Find where the given text appears and provide that cell's center as [X, Y] coordinate. 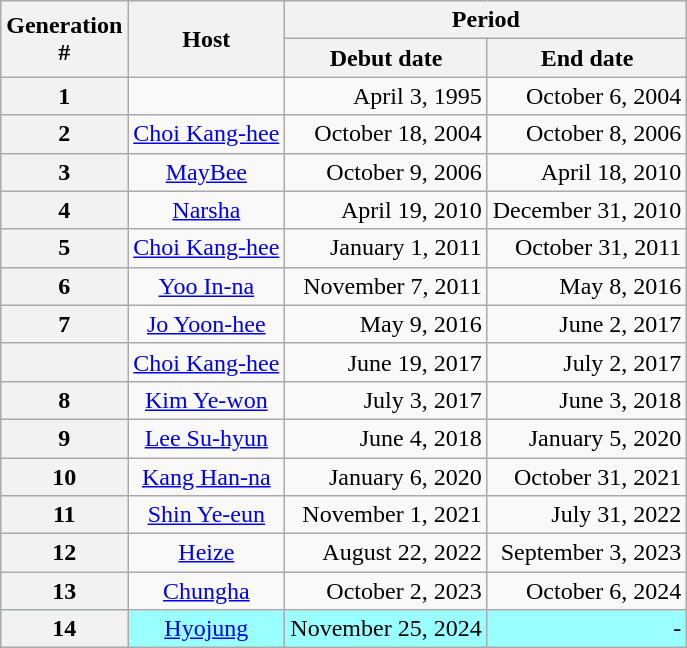
8 [64, 400]
December 31, 2010 [587, 210]
Narsha [206, 210]
1 [64, 96]
12 [64, 553]
13 [64, 591]
MayBee [206, 172]
January 5, 2020 [587, 438]
July 2, 2017 [587, 362]
May 9, 2016 [386, 324]
Yoo In-na [206, 286]
9 [64, 438]
Lee Su-hyun [206, 438]
Heize [206, 553]
End date [587, 58]
Host [206, 39]
November 25, 2024 [386, 629]
October 8, 2006 [587, 134]
October 2, 2023 [386, 591]
Kang Han-na [206, 477]
October 6, 2004 [587, 96]
Jo Yoon-hee [206, 324]
June 3, 2018 [587, 400]
October 31, 2021 [587, 477]
July 31, 2022 [587, 515]
- [587, 629]
11 [64, 515]
October 31, 2011 [587, 248]
July 3, 2017 [386, 400]
June 4, 2018 [386, 438]
5 [64, 248]
7 [64, 324]
Chungha [206, 591]
April 19, 2010 [386, 210]
6 [64, 286]
Hyojung [206, 629]
Kim Ye-won [206, 400]
Debut date [386, 58]
May 8, 2016 [587, 286]
April 18, 2010 [587, 172]
October 9, 2006 [386, 172]
10 [64, 477]
September 3, 2023 [587, 553]
January 6, 2020 [386, 477]
14 [64, 629]
October 18, 2004 [386, 134]
April 3, 1995 [386, 96]
October 6, 2024 [587, 591]
3 [64, 172]
2 [64, 134]
January 1, 2011 [386, 248]
Shin Ye-eun [206, 515]
Period [486, 20]
November 1, 2021 [386, 515]
4 [64, 210]
November 7, 2011 [386, 286]
June 19, 2017 [386, 362]
August 22, 2022 [386, 553]
Generation# [64, 39]
June 2, 2017 [587, 324]
